Output the (X, Y) coordinate of the center of the cell containing the given text.  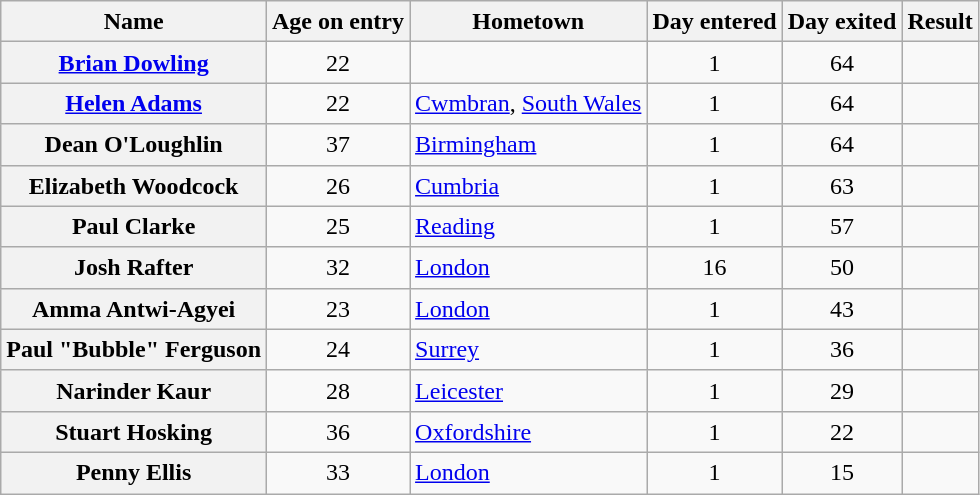
Elizabeth Woodcock (134, 186)
Penny Ellis (134, 472)
Narinder Kaur (134, 390)
Leicester (528, 390)
37 (338, 144)
Josh Rafter (134, 268)
Day entered (714, 22)
Amma Antwi-Agyei (134, 308)
Oxfordshire (528, 432)
Day exited (842, 22)
Reading (528, 226)
Paul Clarke (134, 226)
Helen Adams (134, 104)
Cumbria (528, 186)
Name (134, 22)
Hometown (528, 22)
57 (842, 226)
Paul "Bubble" Ferguson (134, 350)
15 (842, 472)
26 (338, 186)
33 (338, 472)
Surrey (528, 350)
63 (842, 186)
Dean O'Loughlin (134, 144)
Birmingham (528, 144)
28 (338, 390)
16 (714, 268)
25 (338, 226)
43 (842, 308)
32 (338, 268)
Age on entry (338, 22)
Stuart Hosking (134, 432)
Result (940, 22)
50 (842, 268)
24 (338, 350)
29 (842, 390)
Brian Dowling (134, 62)
Cwmbran, South Wales (528, 104)
23 (338, 308)
